Search for the cell housing the specified text and yield its [X, Y] center coordinate. 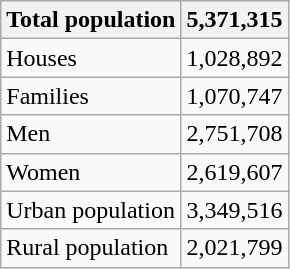
Families [91, 96]
Men [91, 134]
5,371,315 [234, 20]
1,070,747 [234, 96]
Rural population [91, 248]
Urban population [91, 210]
1,028,892 [234, 58]
3,349,516 [234, 210]
Women [91, 172]
2,619,607 [234, 172]
Houses [91, 58]
Total population [91, 20]
2,021,799 [234, 248]
2,751,708 [234, 134]
